Pinpoint the cell where the given text exists, returning its (X, Y) midpoint coordinate. 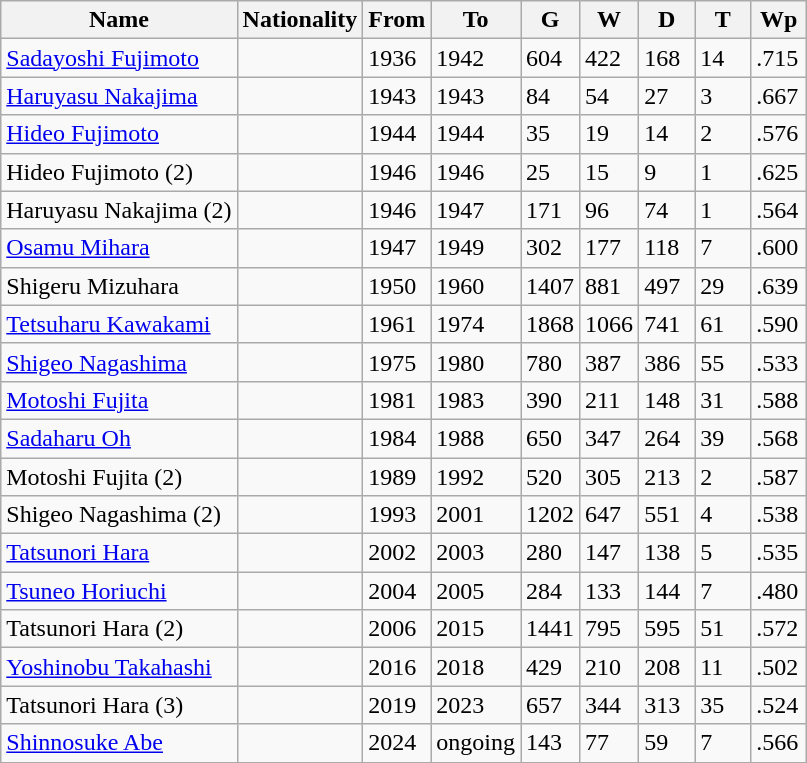
.566 (779, 743)
.568 (779, 438)
1202 (550, 515)
148 (667, 400)
1983 (476, 400)
2003 (476, 553)
429 (550, 667)
Name (119, 20)
1989 (397, 477)
77 (610, 743)
W (610, 20)
1949 (476, 248)
177 (610, 248)
51 (723, 629)
.576 (779, 134)
27 (667, 96)
264 (667, 438)
Sadaharu Oh (119, 438)
Nationality (300, 20)
2002 (397, 553)
.502 (779, 667)
Haruyasu Nakajima (2) (119, 210)
T (723, 20)
.572 (779, 629)
595 (667, 629)
1993 (397, 515)
1868 (550, 324)
25 (550, 172)
.533 (779, 362)
168 (667, 58)
386 (667, 362)
1942 (476, 58)
74 (667, 210)
881 (610, 286)
59 (667, 743)
2015 (476, 629)
1980 (476, 362)
From (397, 20)
2024 (397, 743)
422 (610, 58)
.715 (779, 58)
647 (610, 515)
Sadayoshi Fujimoto (119, 58)
Motoshi Fujita (119, 400)
1950 (397, 286)
61 (723, 324)
9 (667, 172)
Shigeo Nagashima (2) (119, 515)
138 (667, 553)
Motoshi Fujita (2) (119, 477)
29 (723, 286)
1988 (476, 438)
Wp (779, 20)
.535 (779, 553)
144 (667, 591)
.588 (779, 400)
15 (610, 172)
1984 (397, 438)
84 (550, 96)
284 (550, 591)
520 (550, 477)
2019 (397, 705)
4 (723, 515)
.524 (779, 705)
118 (667, 248)
.625 (779, 172)
795 (610, 629)
650 (550, 438)
1992 (476, 477)
.600 (779, 248)
171 (550, 210)
.639 (779, 286)
2006 (397, 629)
1936 (397, 58)
497 (667, 286)
Tsuneo Horiuchi (119, 591)
D (667, 20)
Yoshinobu Takahashi (119, 667)
1441 (550, 629)
1407 (550, 286)
55 (723, 362)
147 (610, 553)
Shigeru Mizuhara (119, 286)
347 (610, 438)
To (476, 20)
1960 (476, 286)
Tatsunori Hara (3) (119, 705)
305 (610, 477)
1981 (397, 400)
.480 (779, 591)
551 (667, 515)
780 (550, 362)
.564 (779, 210)
Shinnosuke Abe (119, 743)
143 (550, 743)
Tatsunori Hara (119, 553)
2005 (476, 591)
1975 (397, 362)
390 (550, 400)
5 (723, 553)
54 (610, 96)
.538 (779, 515)
2016 (397, 667)
39 (723, 438)
31 (723, 400)
G (550, 20)
11 (723, 667)
96 (610, 210)
Tetsuharu Kawakami (119, 324)
Shigeo Nagashima (119, 362)
2018 (476, 667)
1974 (476, 324)
Hideo Fujimoto (119, 134)
.587 (779, 477)
1066 (610, 324)
313 (667, 705)
210 (610, 667)
.667 (779, 96)
3 (723, 96)
133 (610, 591)
2023 (476, 705)
344 (610, 705)
213 (667, 477)
Tatsunori Hara (2) (119, 629)
ongoing (476, 743)
19 (610, 134)
1961 (397, 324)
2001 (476, 515)
211 (610, 400)
Haruyasu Nakajima (119, 96)
Hideo Fujimoto (2) (119, 172)
2004 (397, 591)
604 (550, 58)
Osamu Mihara (119, 248)
302 (550, 248)
387 (610, 362)
280 (550, 553)
741 (667, 324)
.590 (779, 324)
208 (667, 667)
657 (550, 705)
